Output the [X, Y] coordinate of the center of the cell containing the given text.  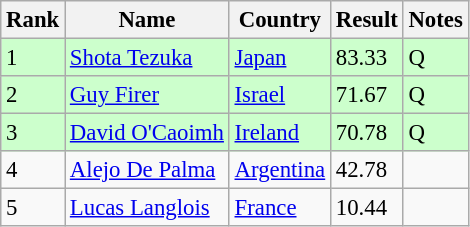
Ireland [280, 133]
Guy Firer [148, 95]
Country [280, 20]
Shota Tezuka [148, 58]
10.44 [368, 208]
Notes [436, 20]
2 [33, 95]
Name [148, 20]
Rank [33, 20]
83.33 [368, 58]
Alejo De Palma [148, 170]
Israel [280, 95]
70.78 [368, 133]
Lucas Langlois [148, 208]
David O'Caoimh [148, 133]
1 [33, 58]
Argentina [280, 170]
Result [368, 20]
71.67 [368, 95]
France [280, 208]
3 [33, 133]
Japan [280, 58]
5 [33, 208]
42.78 [368, 170]
4 [33, 170]
